Return the [X, Y] coordinate for the center point of the cell that contains the specified text.  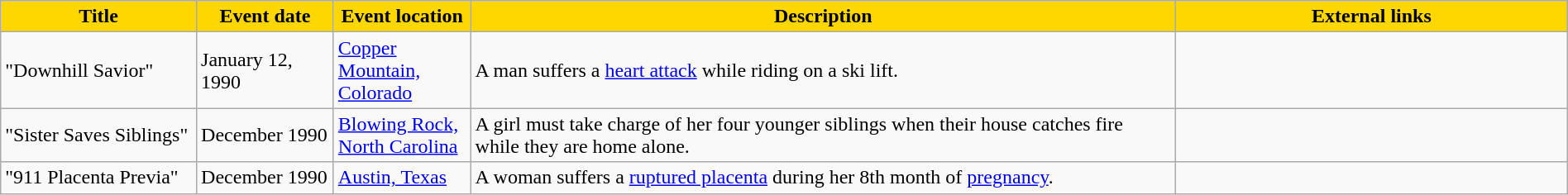
Description [824, 17]
January 12, 1990 [265, 70]
Copper Mountain, Colorado [402, 70]
"911 Placenta Previa" [99, 178]
"Sister Saves Siblings" [99, 136]
Blowing Rock, North Carolina [402, 136]
"Downhill Savior" [99, 70]
Event date [265, 17]
Event location [402, 17]
Austin, Texas [402, 178]
A girl must take charge of her four younger siblings when their house catches fire while they are home alone. [824, 136]
A woman suffers a ruptured placenta during her 8th month of pregnancy. [824, 178]
Title [99, 17]
A man suffers a heart attack while riding on a ski lift. [824, 70]
External links [1372, 17]
